From the cell containing the given text, extract its center point as (x, y) coordinate. 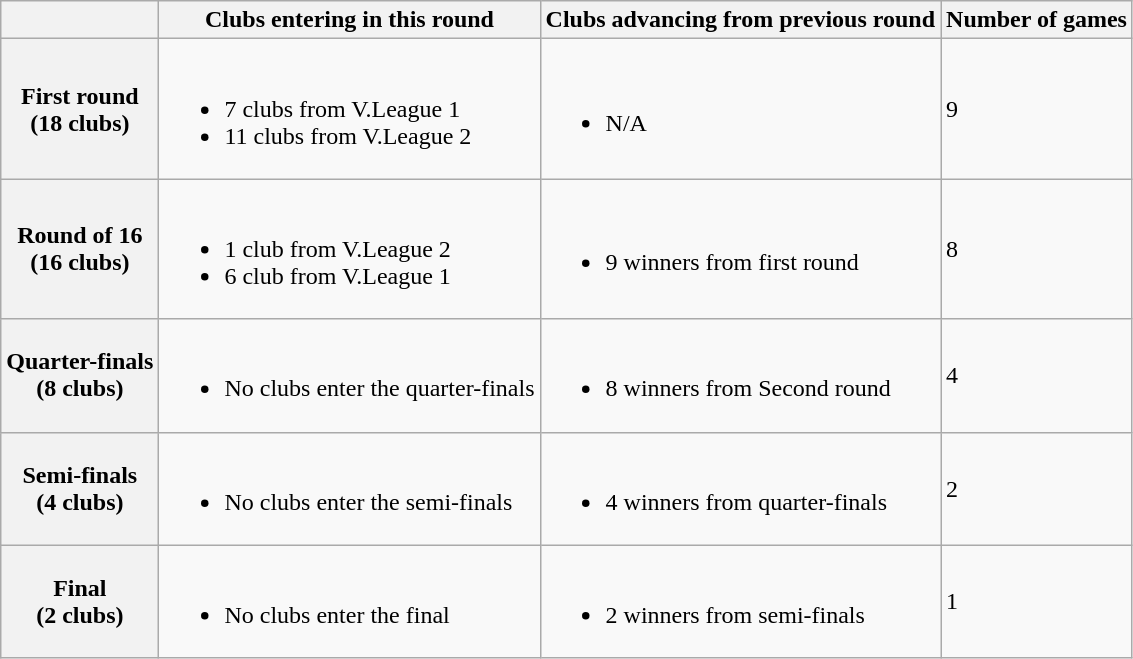
Clubs advancing from previous round (740, 20)
Quarter-finals(8 clubs) (80, 376)
9 (1037, 109)
N/A (740, 109)
No clubs enter the quarter-finals (350, 376)
7 clubs from V.League 111 clubs from V.League 2 (350, 109)
Clubs entering in this round (350, 20)
Final(2 clubs) (80, 602)
Semi-finals(4 clubs) (80, 488)
2 (1037, 488)
Number of games (1037, 20)
4 winners from quarter-finals (740, 488)
First round(18 clubs) (80, 109)
8 (1037, 249)
1 (1037, 602)
2 winners from semi-finals (740, 602)
No clubs enter the semi-finals (350, 488)
1 club from V.League 26 club from V.League 1 (350, 249)
4 (1037, 376)
No clubs enter the final (350, 602)
9 winners from first round (740, 249)
8 winners from Second round (740, 376)
Round of 16(16 clubs) (80, 249)
